Locate the cell with the specified text and output its (X, Y) center coordinate. 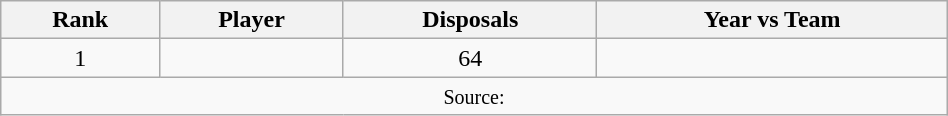
Player (252, 20)
Disposals (470, 20)
Rank (80, 20)
1 (80, 58)
64 (470, 58)
Source: (474, 96)
Year vs Team (772, 20)
